Return the [x, y] coordinate for the center point of the cell that contains the specified text.  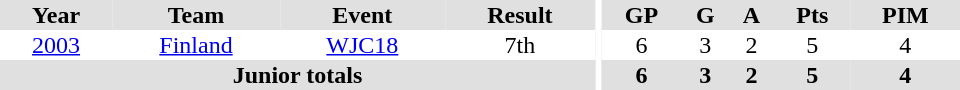
Team [196, 15]
G [705, 15]
Result [520, 15]
WJC18 [362, 45]
7th [520, 45]
Year [56, 15]
A [752, 15]
GP [642, 15]
2003 [56, 45]
PIM [906, 15]
Event [362, 15]
Pts [812, 15]
Junior totals [298, 75]
Finland [196, 45]
